For the text-containing cell, return its midpoint in (x, y) coordinate format. 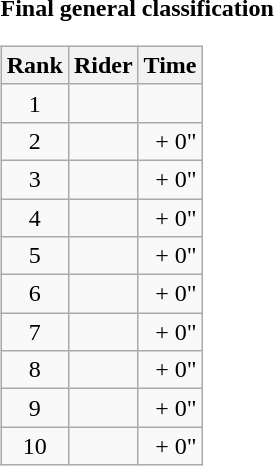
Rank (34, 65)
2 (34, 141)
Rider (103, 65)
7 (34, 332)
3 (34, 179)
5 (34, 256)
10 (34, 446)
6 (34, 294)
1 (34, 103)
8 (34, 370)
Time (170, 65)
4 (34, 217)
9 (34, 408)
